Find where the given text appears and provide that cell's center as [x, y] coordinate. 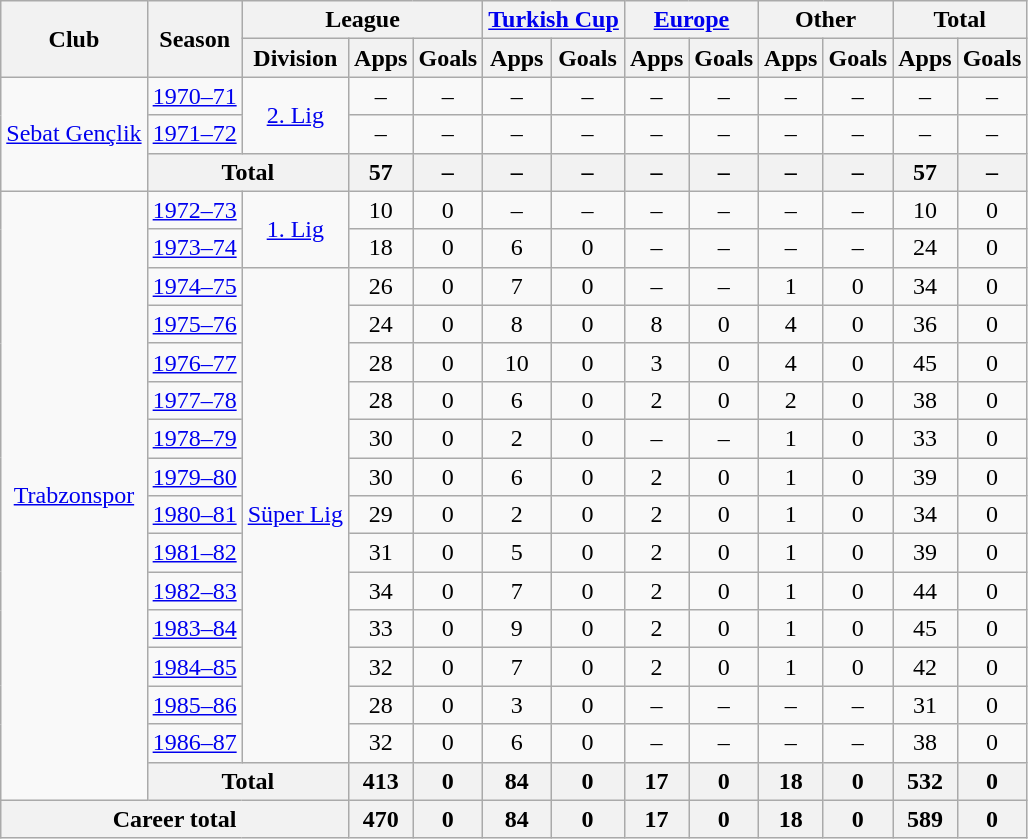
470 [381, 819]
1981–82 [194, 553]
532 [925, 781]
1984–85 [194, 667]
Season [194, 39]
1974–75 [194, 286]
League [362, 20]
Sebat Gençlik [74, 134]
9 [517, 629]
1977–78 [194, 400]
1972–73 [194, 210]
589 [925, 819]
1970–71 [194, 96]
1973–74 [194, 248]
Süper Lig [295, 514]
Division [295, 58]
29 [381, 515]
1983–84 [194, 629]
1979–80 [194, 477]
1976–77 [194, 362]
Trabzonspor [74, 496]
1982–83 [194, 591]
413 [381, 781]
1. Lig [295, 229]
Other [826, 20]
1980–81 [194, 515]
Europe [691, 20]
1978–79 [194, 438]
26 [381, 286]
42 [925, 667]
44 [925, 591]
5 [517, 553]
Turkish Cup [554, 20]
1975–76 [194, 324]
1985–86 [194, 705]
Club [74, 39]
1971–72 [194, 134]
36 [925, 324]
1986–87 [194, 743]
Career total [175, 819]
2. Lig [295, 115]
